Capture the cell that displays the provided text and extract its (X, Y) central coordinate. 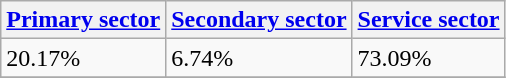
Service sector (428, 20)
Primary sector (84, 20)
20.17% (84, 58)
Secondary sector (259, 20)
6.74% (259, 58)
73.09% (428, 58)
